Capture the cell that displays the provided text and extract its (x, y) central coordinate. 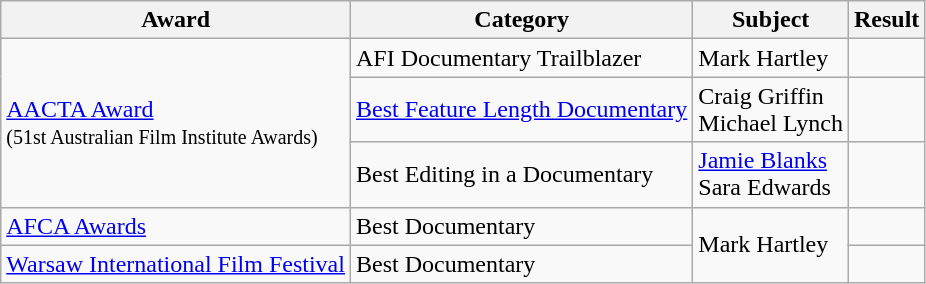
Category (521, 20)
Craig GriffinMichael Lynch (771, 110)
Jamie BlanksSara Edwards (771, 174)
Award (176, 20)
AFCA Awards (176, 226)
Warsaw International Film Festival (176, 264)
Best Feature Length Documentary (521, 110)
AACTA Award(51st Australian Film Institute Awards) (176, 123)
Best Editing in a Documentary (521, 174)
Result (886, 20)
Subject (771, 20)
AFI Documentary Trailblazer (521, 58)
